Return [X, Y] of the center of cell containing provided text 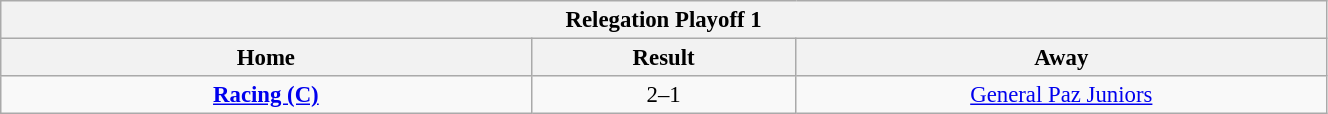
Relegation Playoff 1 [664, 20]
Result [664, 58]
Racing (C) [266, 95]
Away [1061, 58]
2–1 [664, 95]
Home [266, 58]
General Paz Juniors [1061, 95]
